Return the (X, Y) coordinate for the center point of the cell that contains the specified text.  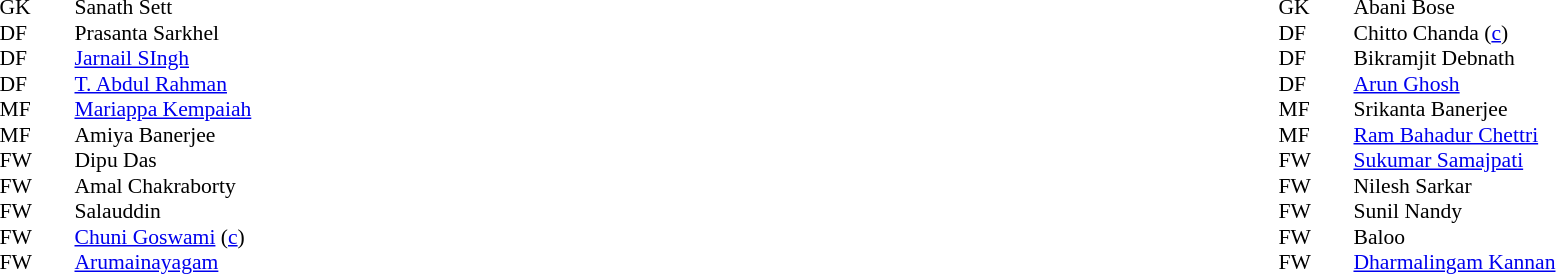
T. Abdul Rahman (162, 84)
Srikanta Banerjee (1454, 109)
Chuni Goswami (c) (162, 237)
Bikramjit Debnath (1454, 59)
Jarnail SIngh (162, 59)
Baloo (1454, 237)
Chitto Chanda (c) (1454, 33)
Dipu Das (162, 161)
Nilesh Sarkar (1454, 186)
Prasanta Sarkhel (162, 33)
Salauddin (162, 211)
Arun Ghosh (1454, 84)
Mariappa Kempaiah (162, 109)
Amal Chakraborty (162, 186)
Ram Bahadur Chettri (1454, 135)
Amiya Banerjee (162, 135)
Sunil Nandy (1454, 211)
Sukumar Samajpati (1454, 161)
